Provide the (X, Y) coordinate of the cell's center where the given text is located.  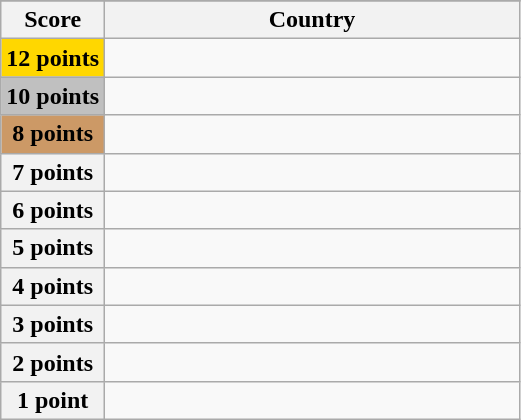
Score (53, 20)
1 point (53, 400)
10 points (53, 96)
5 points (53, 248)
Country (312, 20)
8 points (53, 134)
3 points (53, 324)
12 points (53, 58)
7 points (53, 172)
4 points (53, 286)
6 points (53, 210)
2 points (53, 362)
